Return (X, Y) of the center of cell containing provided text 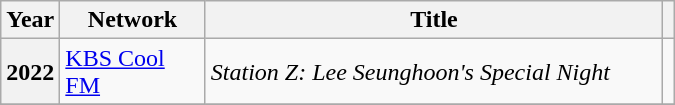
Station Z: Lee Seunghoon's Special Night (434, 72)
Network (132, 20)
2022 (30, 72)
Year (30, 20)
Title (434, 20)
KBS Cool FM (132, 72)
